Search for the cell housing the specified text and yield its [x, y] center coordinate. 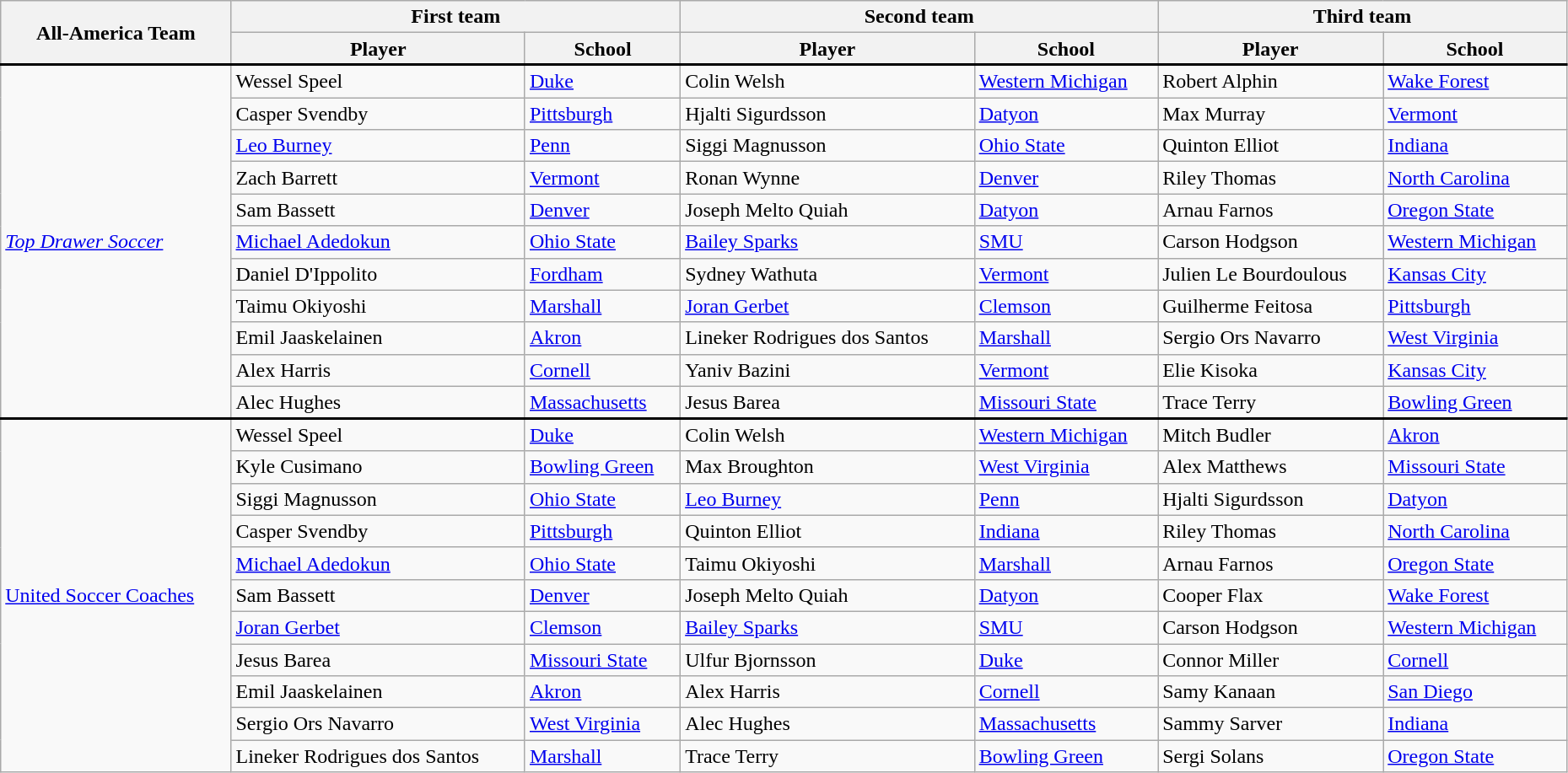
Fordham [602, 274]
Kyle Cusimano [378, 467]
Yaniv Bazini [827, 370]
Sergi Solans [1270, 756]
San Diego [1475, 692]
Elie Kisoka [1270, 370]
Connor Miller [1270, 660]
First team [455, 17]
Top Drawer Soccer [116, 241]
Ulfur Bjornsson [827, 660]
Samy Kanaan [1270, 692]
Alex Matthews [1270, 467]
Third team [1363, 17]
Robert Alphin [1270, 81]
United Soccer Coaches [116, 595]
Julien Le Bourdoulous [1270, 274]
Sydney Wathuta [827, 274]
Max Murray [1270, 114]
Cooper Flax [1270, 595]
Daniel D'Ippolito [378, 274]
Guilherme Feitosa [1270, 306]
Max Broughton [827, 467]
Zach Barrett [378, 178]
Sammy Sarver [1270, 724]
Mitch Budler [1270, 435]
All-America Team [116, 33]
Ronan Wynne [827, 178]
Second team [919, 17]
